Provide the (X, Y) coordinate of the cell's center where the given text is located.  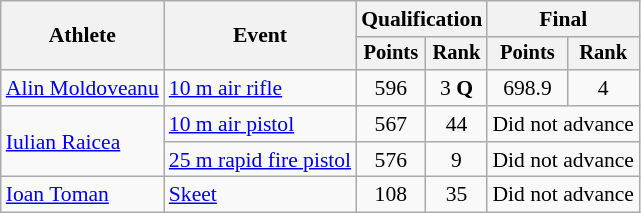
567 (390, 124)
Skeet (260, 195)
35 (456, 195)
Ioan Toman (82, 195)
25 m rapid fire pistol (260, 160)
10 m air rifle (260, 88)
Alin Moldoveanu (82, 88)
Qualification (422, 19)
10 m air pistol (260, 124)
Final (563, 19)
9 (456, 160)
Event (260, 36)
108 (390, 195)
Athlete (82, 36)
698.9 (527, 88)
3 Q (456, 88)
576 (390, 160)
44 (456, 124)
Iulian Raicea (82, 142)
596 (390, 88)
4 (603, 88)
